Provide the [X, Y] coordinate of the cell's center where the given text is located.  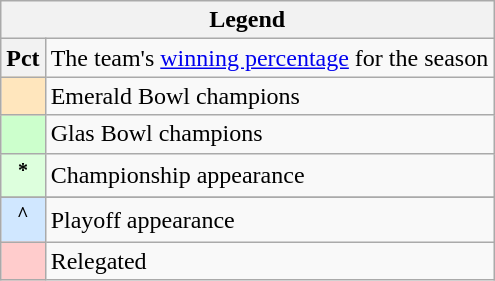
* [23, 176]
Legend [248, 20]
Glas Bowl champions [270, 134]
Championship appearance [270, 176]
The team's winning percentage for the season [270, 58]
^ [23, 220]
Playoff appearance [270, 220]
Emerald Bowl champions [270, 96]
Pct [23, 58]
Relegated [270, 261]
